Pinpoint the cell where the given text exists, returning its (X, Y) midpoint coordinate. 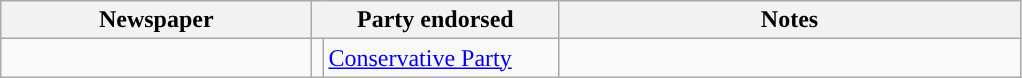
Newspaper (156, 20)
Party endorsed (436, 20)
Notes (790, 20)
Conservative Party (441, 58)
